For the text-containing cell, return its midpoint in (X, Y) coordinate format. 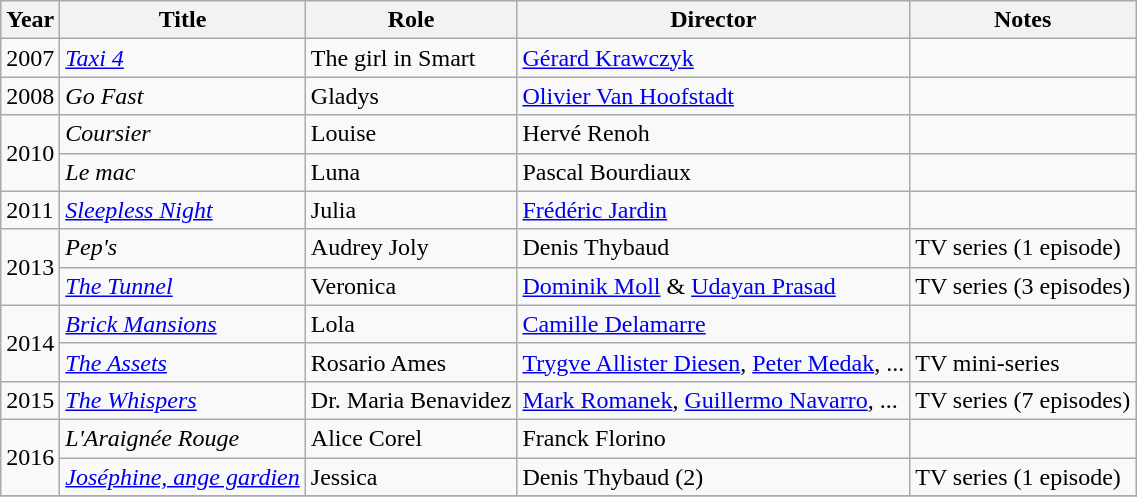
Denis Thybaud (714, 248)
Camille Delamarre (714, 324)
Year (30, 20)
Lola (411, 324)
Sleepless Night (182, 210)
2010 (30, 153)
Alice Corel (411, 438)
Dominik Moll & Udayan Prasad (714, 286)
Brick Mansions (182, 324)
Audrey Joly (411, 248)
Pep's (182, 248)
Joséphine, ange gardien (182, 477)
Denis Thybaud (2) (714, 477)
TV series (7 episodes) (1023, 400)
Louise (411, 134)
Hervé Renoh (714, 134)
Olivier Van Hoofstadt (714, 96)
2015 (30, 400)
Luna (411, 172)
Go Fast (182, 96)
The Tunnel (182, 286)
Role (411, 20)
Frédéric Jardin (714, 210)
Taxi 4 (182, 58)
2013 (30, 267)
Le mac (182, 172)
Director (714, 20)
Title (182, 20)
2008 (30, 96)
2011 (30, 210)
TV mini-series (1023, 362)
The girl in Smart (411, 58)
Dr. Maria Benavidez (411, 400)
Jessica (411, 477)
L'Araignée Rouge (182, 438)
Notes (1023, 20)
Trygve Allister Diesen, Peter Medak, ... (714, 362)
The Whispers (182, 400)
Mark Romanek, Guillermo Navarro, ... (714, 400)
Veronica (411, 286)
Gérard Krawczyk (714, 58)
Julia (411, 210)
2016 (30, 457)
Pascal Bourdiaux (714, 172)
2014 (30, 343)
Coursier (182, 134)
Franck Florino (714, 438)
Rosario Ames (411, 362)
TV series (3 episodes) (1023, 286)
The Assets (182, 362)
2007 (30, 58)
Gladys (411, 96)
